Extract the [x, y] coordinate from the center of the cell holding the provided text.  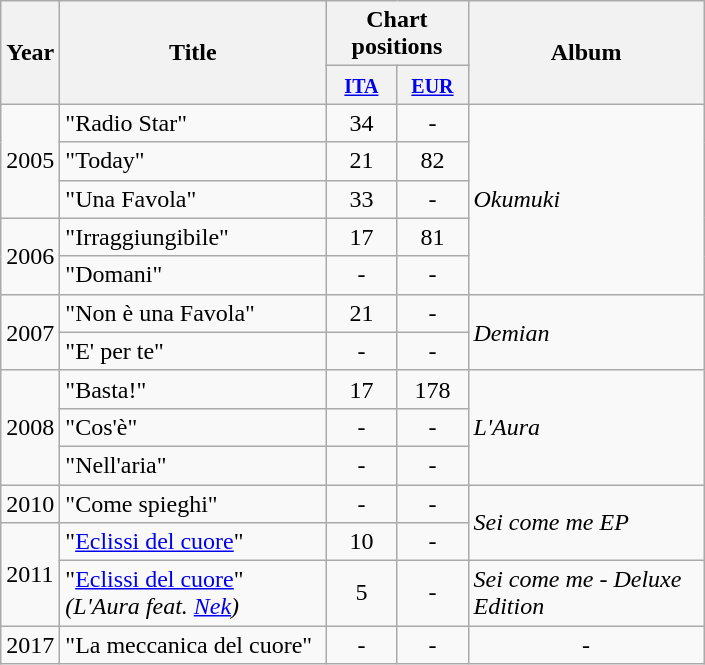
Title [193, 52]
"Nell'aria" [193, 465]
L'Aura [586, 427]
2008 [30, 427]
"Non è una Favola" [193, 313]
"Irraggiungibile" [193, 237]
EUR [432, 85]
5 [362, 594]
Demian [586, 332]
Chart positions [397, 34]
"Eclissi del cuore"(L'Aura feat. Nek) [193, 594]
Okumuki [586, 199]
"Radio Star" [193, 123]
"Domani" [193, 275]
2017 [30, 645]
2006 [30, 256]
ITA [362, 85]
Year [30, 52]
"Today" [193, 161]
Album [586, 52]
178 [432, 389]
"Basta!" [193, 389]
"Una Favola" [193, 199]
34 [362, 123]
10 [362, 542]
81 [432, 237]
Sei come me - Deluxe Edition [586, 594]
Sei come me EP [586, 522]
2010 [30, 503]
"Cos'è" [193, 427]
"Eclissi del cuore" [193, 542]
"La meccanica del cuore" [193, 645]
"E' per te" [193, 351]
2011 [30, 574]
2005 [30, 161]
2007 [30, 332]
82 [432, 161]
33 [362, 199]
"Come spieghi" [193, 503]
